Provide the [x, y] coordinate of the cell's center where the given text is located.  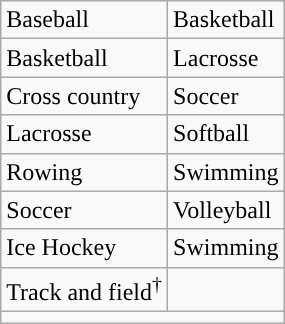
Softball [226, 134]
Rowing [84, 172]
Volleyball [226, 210]
Ice Hockey [84, 248]
Cross country [84, 96]
Track and field† [84, 290]
Baseball [84, 20]
